From the cell containing the given text, extract its center point as [X, Y] coordinate. 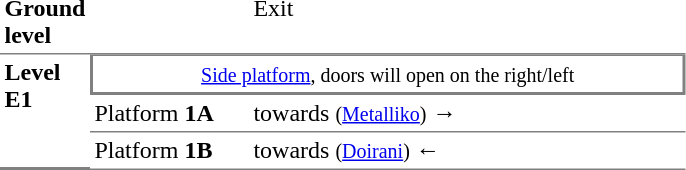
towards (Doirani) ← [467, 151]
Platform 1B [170, 151]
Side platform, doors will open on the right/left [388, 74]
LevelΕ1 [45, 112]
Platform 1A [170, 114]
towards (Metalliko) → [467, 114]
